Provide the [X, Y] coordinate of the cell's center where the given text is located.  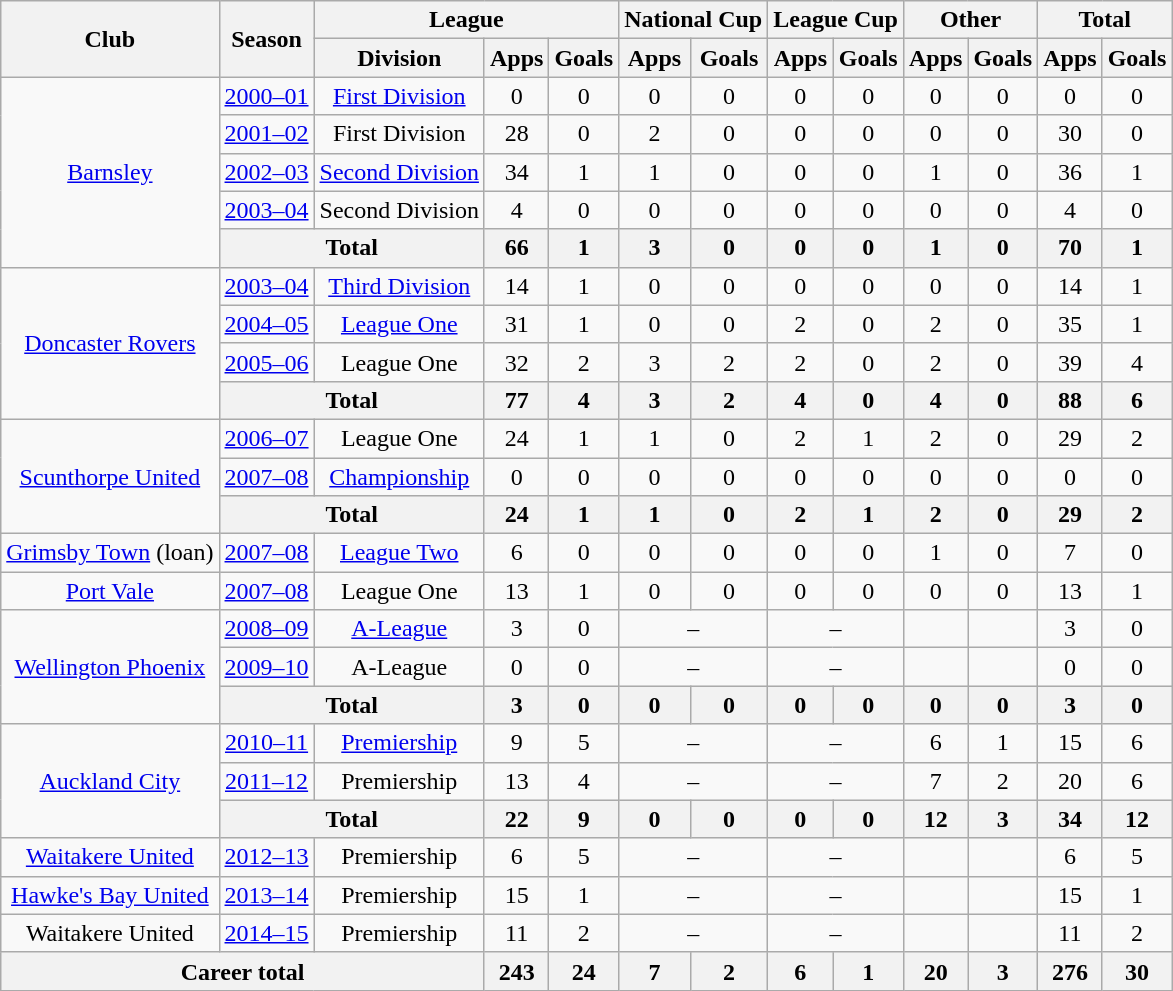
Wellington Phoenix [110, 667]
Other [970, 20]
2000–01 [266, 96]
2012–13 [266, 857]
Division [399, 58]
276 [1070, 971]
22 [516, 819]
77 [516, 400]
70 [1070, 248]
35 [1070, 324]
88 [1070, 400]
League Cup [836, 20]
Scunthorpe United [110, 476]
Season [266, 39]
2005–06 [266, 362]
Auckland City [110, 781]
28 [516, 134]
National Cup [694, 20]
2002–03 [266, 172]
31 [516, 324]
Championship [399, 477]
Grimsby Town (loan) [110, 553]
Third Division [399, 286]
2014–15 [266, 933]
243 [516, 971]
66 [516, 248]
2008–09 [266, 629]
2004–05 [266, 324]
2006–07 [266, 438]
36 [1070, 172]
2011–12 [266, 781]
League Two [399, 553]
2001–02 [266, 134]
2013–14 [266, 895]
League [466, 20]
32 [516, 362]
Hawke's Bay United [110, 895]
Doncaster Rovers [110, 343]
Port Vale [110, 591]
Barnsley [110, 172]
2009–10 [266, 667]
Club [110, 39]
2010–11 [266, 743]
39 [1070, 362]
Career total [243, 971]
